Find where the given text appears and provide that cell's center as [x, y] coordinate. 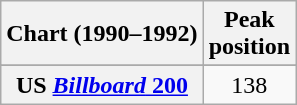
US Billboard 200 [102, 85]
Chart (1990–1992) [102, 34]
138 [249, 85]
Peakposition [249, 34]
